Search for the cell housing the specified text and yield its (X, Y) center coordinate. 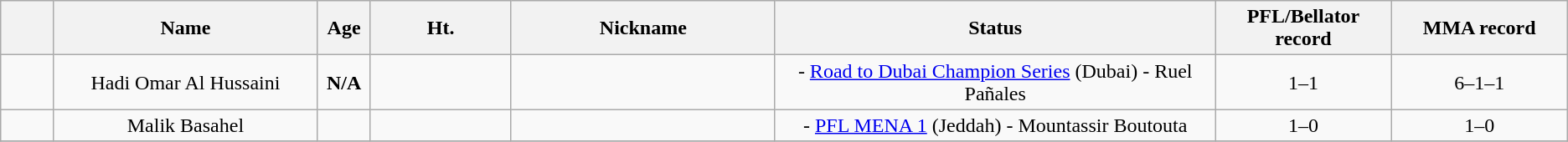
PFL/Bellator record (1303, 28)
Nickname (643, 28)
N/A (343, 82)
6–1–1 (1479, 82)
- PFL MENA 1 (Jeddah) - Mountassir Boutouta (995, 125)
Hadi Omar Al Hussaini (186, 82)
1–1 (1303, 82)
- Road to Dubai Champion Series (Dubai) - Ruel Pañales (995, 82)
MMA record (1479, 28)
Malik Basahel (186, 125)
Name (186, 28)
Status (995, 28)
Age (343, 28)
Ht. (441, 28)
